Identify which cell holds the provided text, then report its (x, y) central coordinate. 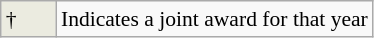
Indicates a joint award for that year (214, 19)
† (28, 19)
